Determine the (x, y) coordinate at the center of the cell enclosing the given text.  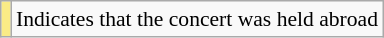
Indicates that the concert was held abroad (197, 19)
